Output the (X, Y) coordinate of the center of the cell containing the given text.  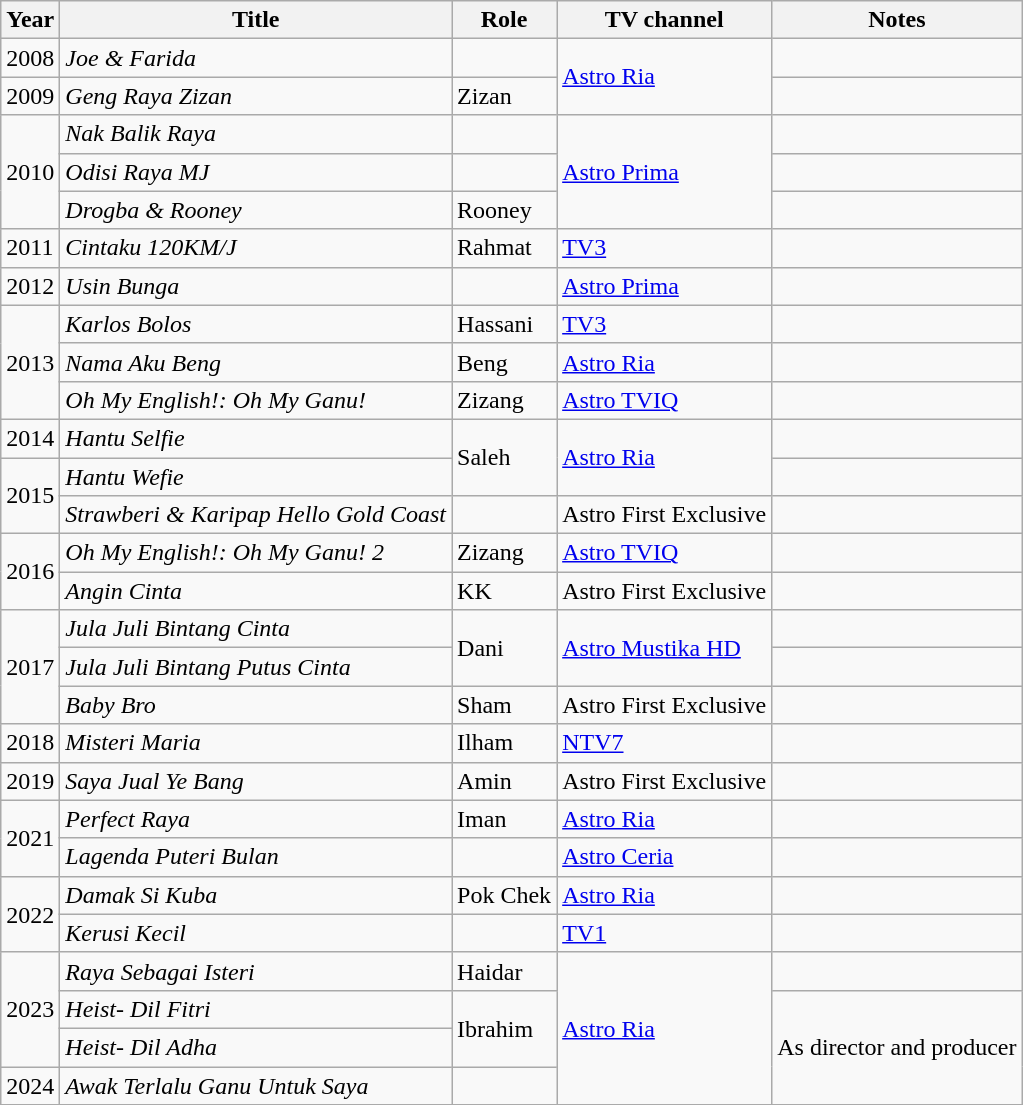
2016 (30, 572)
Joe & Farida (256, 58)
Sham (504, 705)
Role (504, 20)
KK (504, 591)
2010 (30, 172)
Oh My English!: Oh My Ganu! 2 (256, 553)
Perfect Raya (256, 819)
Angin Cinta (256, 591)
Title (256, 20)
Awak Terlalu Ganu Untuk Saya (256, 1085)
2015 (30, 496)
Lagenda Puteri Bulan (256, 857)
Baby Bro (256, 705)
Raya Sebagai Isteri (256, 971)
Notes (897, 20)
Saleh (504, 457)
Karlos Bolos (256, 324)
Iman (504, 819)
2009 (30, 96)
As director and producer (897, 1047)
Nama Aku Beng (256, 362)
Heist- Dil Adha (256, 1047)
Ibrahim (504, 1028)
2008 (30, 58)
Zizan (504, 96)
Drogba & Rooney (256, 210)
Dani (504, 648)
2021 (30, 838)
Beng (504, 362)
Pok Chek (504, 895)
Saya Jual Ye Bang (256, 781)
Misteri Maria (256, 743)
Kerusi Kecil (256, 933)
2013 (30, 362)
Nak Balik Raya (256, 134)
Astro Mustika HD (664, 648)
Astro Ceria (664, 857)
Usin Bunga (256, 286)
Jula Juli Bintang Cinta (256, 629)
2012 (30, 286)
Hantu Selfie (256, 438)
Oh My English!: Oh My Ganu! (256, 400)
Geng Raya Zizan (256, 96)
2019 (30, 781)
Amin (504, 781)
2023 (30, 1009)
2011 (30, 248)
TV channel (664, 20)
Ilham (504, 743)
Rahmat (504, 248)
2017 (30, 667)
2024 (30, 1085)
NTV7 (664, 743)
Strawberi & Karipap Hello Gold Coast (256, 515)
Year (30, 20)
TV1 (664, 933)
Haidar (504, 971)
Hassani (504, 324)
Hantu Wefie (256, 477)
Heist- Dil Fitri (256, 1009)
Jula Juli Bintang Putus Cinta (256, 667)
Odisi Raya MJ (256, 172)
2018 (30, 743)
Rooney (504, 210)
2014 (30, 438)
Cintaku 120KM/J (256, 248)
Damak Si Kuba (256, 895)
2022 (30, 914)
